Locate the cell with the specified text and output its [x, y] center coordinate. 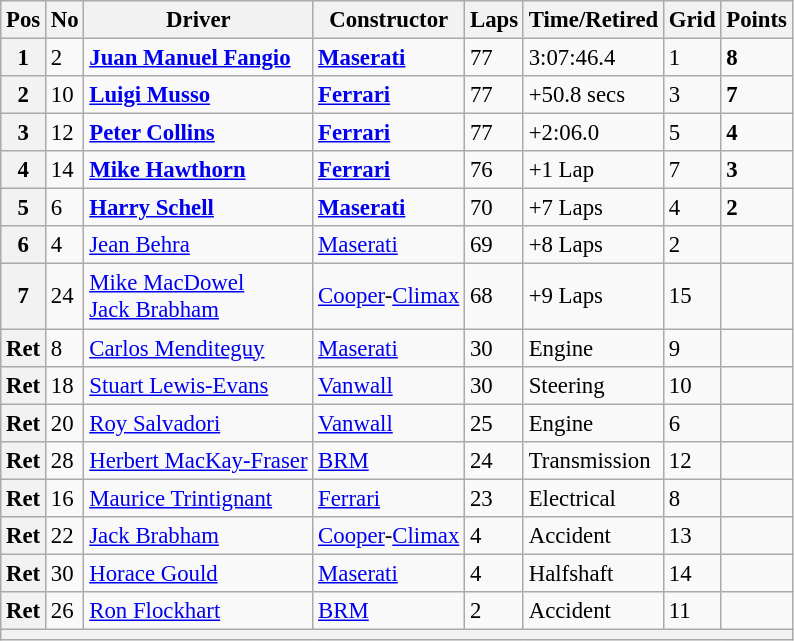
Halfshaft [593, 573]
Juan Manuel Fangio [198, 58]
Luigi Musso [198, 95]
Peter Collins [198, 133]
23 [494, 498]
Horace Gould [198, 573]
22 [65, 536]
69 [494, 245]
No [65, 20]
25 [494, 423]
+7 Laps [593, 208]
Driver [198, 20]
Pos [24, 20]
Ron Flockhart [198, 611]
+50.8 secs [593, 95]
Laps [494, 20]
+9 Laps [593, 296]
Jean Behra [198, 245]
70 [494, 208]
Mike Hawthorn [198, 170]
Stuart Lewis-Evans [198, 385]
26 [65, 611]
+1 Lap [593, 170]
11 [692, 611]
Mike MacDowel Jack Brabham [198, 296]
20 [65, 423]
+8 Laps [593, 245]
18 [65, 385]
Carlos Menditeguy [198, 348]
Grid [692, 20]
Points [756, 20]
Jack Brabham [198, 536]
Transmission [593, 460]
Maurice Trintignant [198, 498]
Electrical [593, 498]
Constructor [389, 20]
Time/Retired [593, 20]
68 [494, 296]
3:07:46.4 [593, 58]
Roy Salvadori [198, 423]
+2:06.0 [593, 133]
9 [692, 348]
15 [692, 296]
16 [65, 498]
28 [65, 460]
Harry Schell [198, 208]
Herbert MacKay-Fraser [198, 460]
Steering [593, 385]
76 [494, 170]
13 [692, 536]
